Scan for the cell matching the given text and deliver its [x, y] coordinate at center. 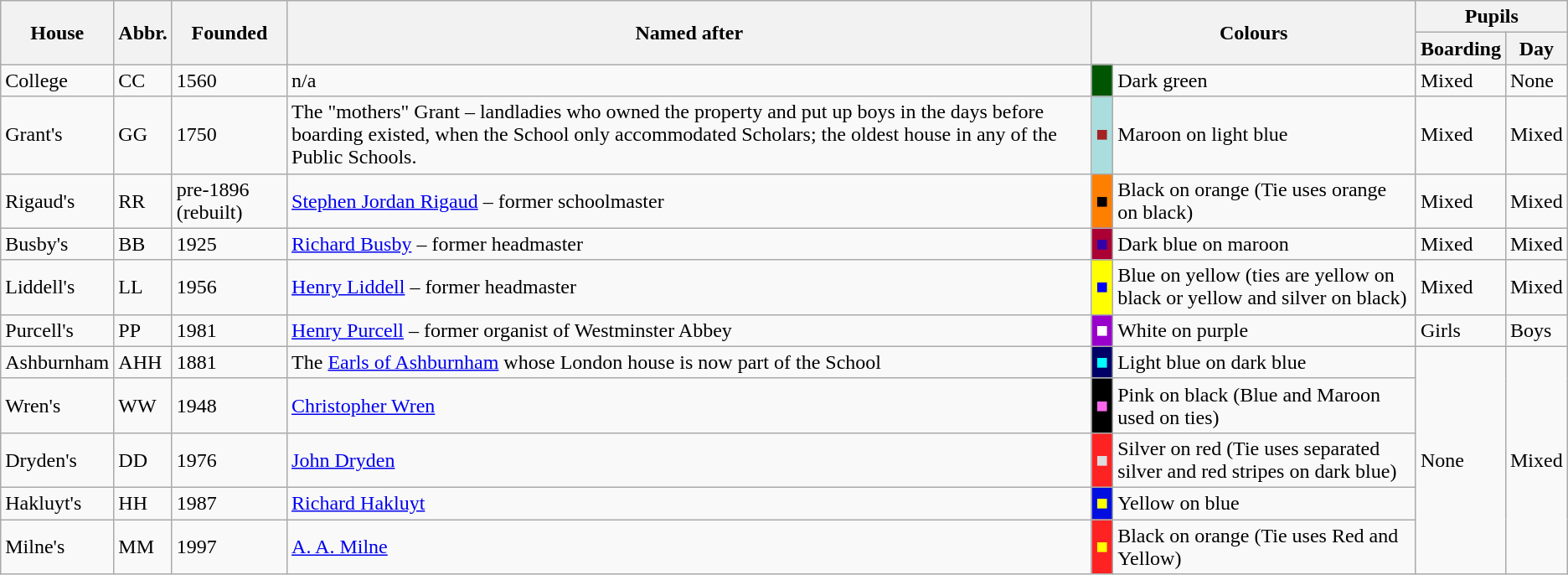
Liddell's [57, 287]
PP [143, 330]
Hakluyt's [57, 503]
Stephen Jordan Rigaud – former schoolmaster [690, 201]
Blue on yellow (ties are yellow on black or yellow and silver on black) [1265, 287]
RR [143, 201]
CC [143, 80]
Pink on black (Blue and Maroon used on ties) [1265, 406]
1976 [230, 459]
1997 [230, 547]
DD [143, 459]
Day [1536, 49]
Maroon on light blue [1265, 135]
John Dryden [690, 459]
Rigaud's [57, 201]
Boarding [1461, 49]
A. A. Milne [690, 547]
1981 [230, 330]
Abbr. [143, 33]
MM [143, 547]
Girls [1461, 330]
Purcell's [57, 330]
Pupils [1491, 17]
LL [143, 287]
n/a [690, 80]
Henry Purcell – former organist of Westminster Abbey [690, 330]
Named after [690, 33]
WW [143, 406]
1987 [230, 503]
Dark green [1265, 80]
GG [143, 135]
Yellow on blue [1265, 503]
Light blue on dark blue [1265, 362]
Richard Hakluyt [690, 503]
1750 [230, 135]
House [57, 33]
The Earls of Ashburnham whose London house is now part of the School [690, 362]
Colours [1253, 33]
pre-1896 (rebuilt) [230, 201]
Christopher Wren [690, 406]
Black on orange (Tie uses orange on black) [1265, 201]
Milne's [57, 547]
1925 [230, 244]
AHH [143, 362]
Wren's [57, 406]
Busby's [57, 244]
Dryden's [57, 459]
Grant's [57, 135]
1948 [230, 406]
College [57, 80]
BB [143, 244]
Richard Busby – former headmaster [690, 244]
Silver on red (Tie uses separated silver and red stripes on dark blue) [1265, 459]
Boys [1536, 330]
1560 [230, 80]
White on purple [1265, 330]
Ashburnham [57, 362]
Dark blue on maroon [1265, 244]
Henry Liddell – former headmaster [690, 287]
Founded [230, 33]
1881 [230, 362]
HH [143, 503]
1956 [230, 287]
Black on orange (Tie uses Red and Yellow) [1265, 547]
